Scan for the cell matching the given text and deliver its [x, y] coordinate at center. 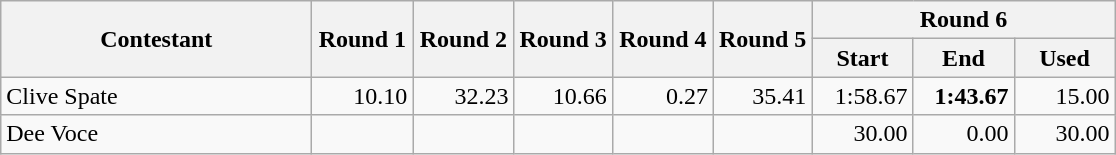
1:43.67 [964, 96]
Start [862, 58]
Used [1064, 58]
10.66 [563, 96]
0.00 [964, 134]
15.00 [1064, 96]
1:58.67 [862, 96]
Round 1 [362, 39]
35.41 [762, 96]
Clive Spate [156, 96]
Round 4 [662, 39]
Round 6 [964, 20]
End [964, 58]
Round 3 [563, 39]
Contestant [156, 39]
Dee Voce [156, 134]
0.27 [662, 96]
10.10 [362, 96]
32.23 [464, 96]
Round 2 [464, 39]
Round 5 [762, 39]
